Detect which cell encompasses the target text, then output its (x, y) center coordinate. 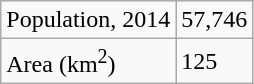
125 (214, 62)
Population, 2014 (88, 20)
Area (km2) (88, 62)
57,746 (214, 20)
